Capture the cell that displays the provided text and extract its [X, Y] central coordinate. 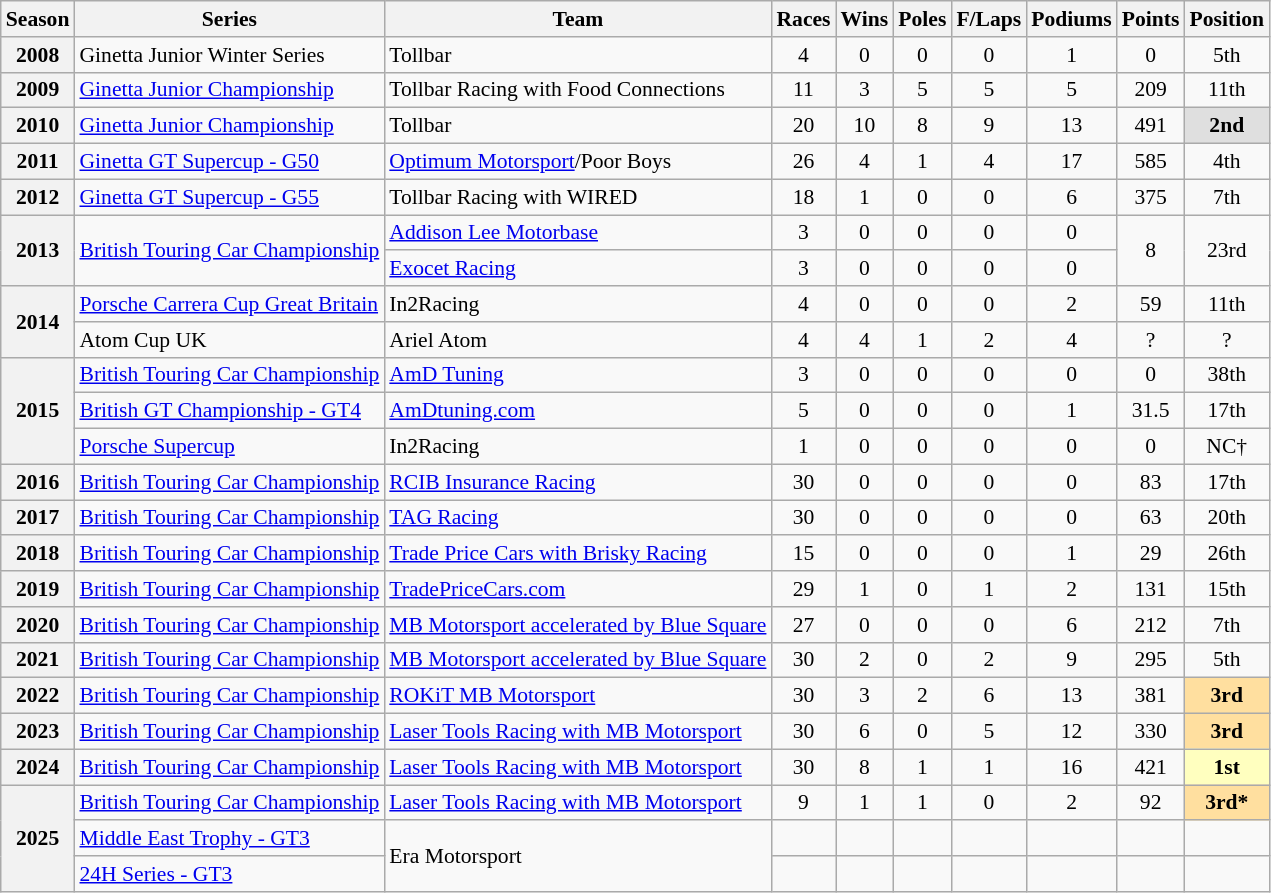
Wins [865, 19]
Points [1151, 19]
295 [1151, 660]
Podiums [1072, 19]
20 [803, 126]
2013 [38, 250]
Poles [922, 19]
Era Motorsport [578, 856]
16 [1072, 767]
Races [803, 19]
Ginetta GT Supercup - G55 [229, 197]
2020 [38, 625]
2016 [38, 482]
83 [1151, 482]
Ginetta Junior Winter Series [229, 55]
2023 [38, 732]
F/Laps [988, 19]
Series [229, 19]
26 [803, 162]
2008 [38, 55]
Ginetta GT Supercup - G50 [229, 162]
NC† [1227, 447]
421 [1151, 767]
2014 [38, 322]
15th [1227, 589]
Tollbar Racing with Food Connections [578, 90]
AmDtuning.com [578, 411]
23rd [1227, 250]
Team [578, 19]
24H Series - GT3 [229, 874]
TAG Racing [578, 518]
92 [1151, 803]
Optimum Motorsport/Poor Boys [578, 162]
Addison Lee Motorbase [578, 233]
27 [803, 625]
2009 [38, 90]
12 [1072, 732]
59 [1151, 304]
RCIB Insurance Racing [578, 482]
209 [1151, 90]
2021 [38, 660]
330 [1151, 732]
20th [1227, 518]
31.5 [1151, 411]
212 [1151, 625]
Exocet Racing [578, 269]
Position [1227, 19]
131 [1151, 589]
Season [38, 19]
2022 [38, 696]
2017 [38, 518]
Porsche Carrera Cup Great Britain [229, 304]
2011 [38, 162]
4th [1227, 162]
375 [1151, 197]
38th [1227, 375]
381 [1151, 696]
British GT Championship - GT4 [229, 411]
Middle East Trophy - GT3 [229, 839]
ROKiT MB Motorsport [578, 696]
2010 [38, 126]
TradePriceCars.com [578, 589]
10 [865, 126]
Porsche Supercup [229, 447]
AmD Tuning [578, 375]
18 [803, 197]
2012 [38, 197]
2025 [38, 838]
Trade Price Cars with Brisky Racing [578, 554]
26th [1227, 554]
Tollbar Racing with WIRED [578, 197]
2024 [38, 767]
585 [1151, 162]
Atom Cup UK [229, 340]
15 [803, 554]
2018 [38, 554]
2019 [38, 589]
11 [803, 90]
3rd* [1227, 803]
491 [1151, 126]
Ariel Atom [578, 340]
63 [1151, 518]
1st [1227, 767]
2nd [1227, 126]
17 [1072, 162]
2015 [38, 410]
